Capture the cell that displays the provided text and extract its [X, Y] central coordinate. 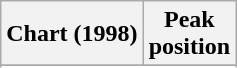
Chart (1998) [72, 34]
Peak position [189, 34]
